Capture the cell that displays the provided text and extract its (x, y) central coordinate. 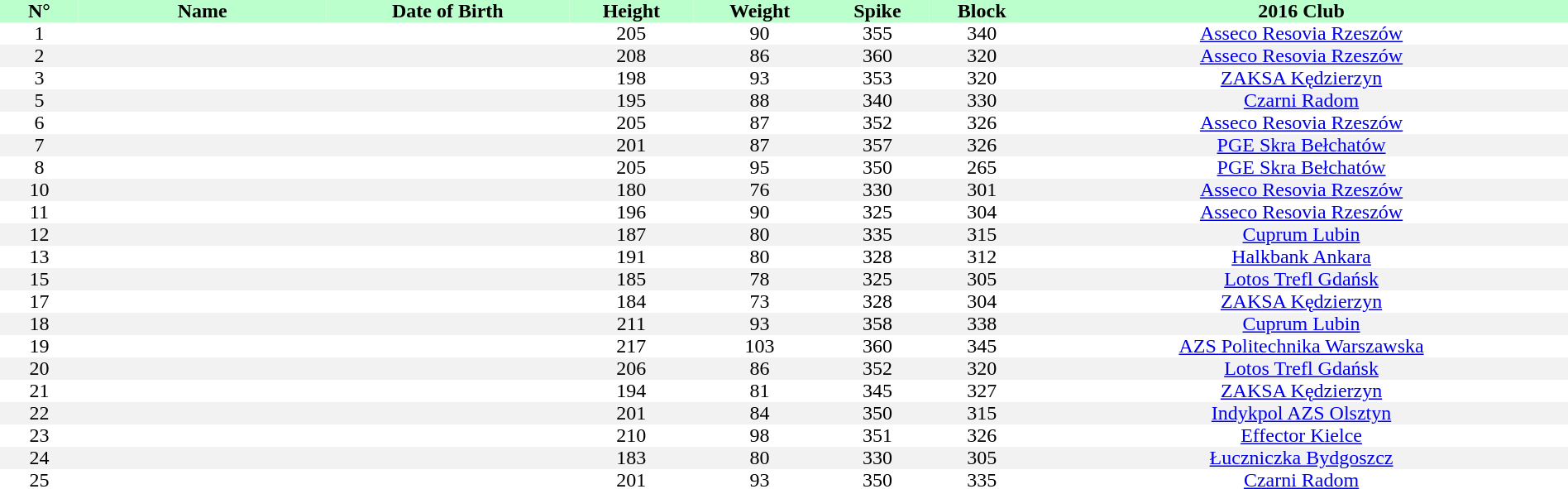
15 (40, 280)
AZS Politechnika Warszawska (1302, 346)
17 (40, 301)
20 (40, 369)
195 (632, 101)
183 (632, 458)
2 (40, 56)
Czarni Radom (1302, 101)
98 (760, 435)
335 (877, 235)
N° (40, 12)
81 (760, 391)
11 (40, 212)
Height (632, 12)
10 (40, 190)
194 (632, 391)
185 (632, 280)
198 (632, 78)
73 (760, 301)
Date of Birth (448, 12)
13 (40, 256)
208 (632, 56)
187 (632, 235)
3 (40, 78)
353 (877, 78)
Block (982, 12)
301 (982, 190)
312 (982, 256)
23 (40, 435)
358 (877, 324)
78 (760, 280)
8 (40, 167)
180 (632, 190)
265 (982, 167)
6 (40, 122)
206 (632, 369)
338 (982, 324)
327 (982, 391)
184 (632, 301)
21 (40, 391)
Effector Kielce (1302, 435)
355 (877, 33)
84 (760, 414)
5 (40, 101)
210 (632, 435)
18 (40, 324)
Name (203, 12)
Spike (877, 12)
7 (40, 146)
95 (760, 167)
357 (877, 146)
88 (760, 101)
191 (632, 256)
211 (632, 324)
24 (40, 458)
76 (760, 190)
351 (877, 435)
217 (632, 346)
Weight (760, 12)
Łuczniczka Bydgoszcz (1302, 458)
22 (40, 414)
Indykpol AZS Olsztyn (1302, 414)
Halkbank Ankara (1302, 256)
19 (40, 346)
12 (40, 235)
103 (760, 346)
196 (632, 212)
2016 Club (1302, 12)
1 (40, 33)
